Capture the cell that displays the provided text and extract its [x, y] central coordinate. 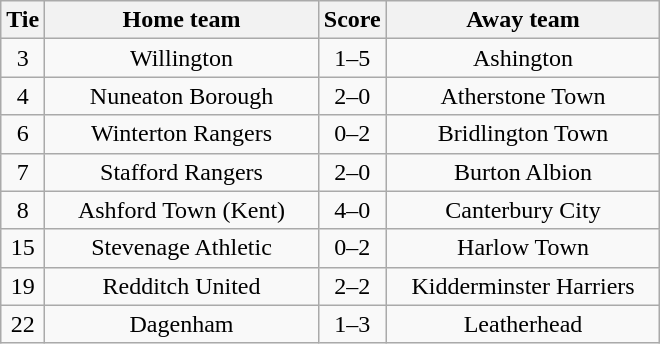
Burton Albion [523, 172]
7 [23, 172]
6 [23, 134]
Leatherhead [523, 324]
Stafford Rangers [182, 172]
Winterton Rangers [182, 134]
19 [23, 286]
Kidderminster Harriers [523, 286]
Dagenham [182, 324]
Willington [182, 58]
Tie [23, 20]
3 [23, 58]
Score [352, 20]
Ashford Town (Kent) [182, 210]
Home team [182, 20]
8 [23, 210]
Nuneaton Borough [182, 96]
Away team [523, 20]
15 [23, 248]
Redditch United [182, 286]
22 [23, 324]
Stevenage Athletic [182, 248]
1–3 [352, 324]
Ashington [523, 58]
Bridlington Town [523, 134]
Canterbury City [523, 210]
Atherstone Town [523, 96]
Harlow Town [523, 248]
1–5 [352, 58]
2–2 [352, 286]
4–0 [352, 210]
4 [23, 96]
